Capture the cell that displays the provided text and extract its [x, y] central coordinate. 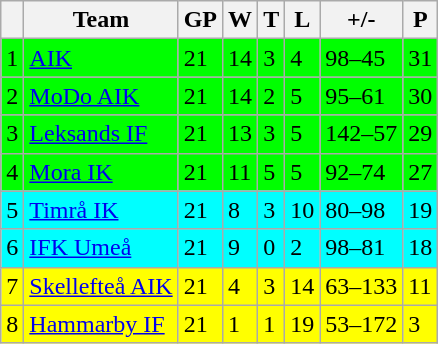
18 [420, 248]
GP [200, 20]
31 [420, 58]
95–61 [362, 96]
10 [302, 210]
98–81 [362, 248]
7 [12, 286]
6 [12, 248]
Timrå IK [101, 210]
Skellefteå AIK [101, 286]
30 [420, 96]
W [240, 20]
80–98 [362, 210]
IFK Umeå [101, 248]
92–74 [362, 172]
+/- [362, 20]
27 [420, 172]
142–57 [362, 134]
0 [272, 248]
AIK [101, 58]
98–45 [362, 58]
P [420, 20]
Leksands IF [101, 134]
Team [101, 20]
63–133 [362, 286]
29 [420, 134]
L [302, 20]
MoDo AIK [101, 96]
Mora IK [101, 172]
13 [240, 134]
53–172 [362, 324]
T [272, 20]
Hammarby IF [101, 324]
9 [240, 248]
